For the text-containing cell, return its midpoint in [X, Y] coordinate format. 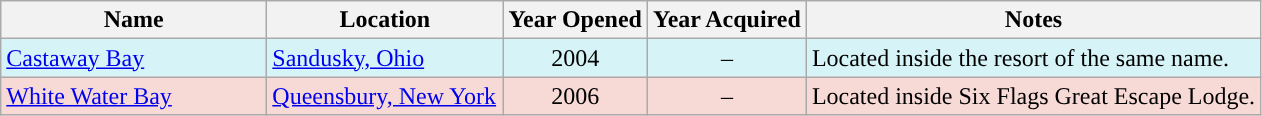
Location [385, 20]
Notes [1033, 20]
Located inside the resort of the same name. [1033, 58]
Sandusky, Ohio [385, 58]
Located inside Six Flags Great Escape Lodge. [1033, 96]
Castaway Bay [134, 58]
2006 [576, 96]
White Water Bay [134, 96]
Year Acquired [728, 20]
Queensbury, New York [385, 96]
Year Opened [576, 20]
2004 [576, 58]
Name [134, 20]
